Provide the [x, y] coordinate of the cell's center where the given text is located.  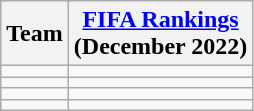
Team [35, 34]
FIFA Rankings(December 2022) [160, 34]
